Provide the (X, Y) coordinate of the cell's center where the given text is located.  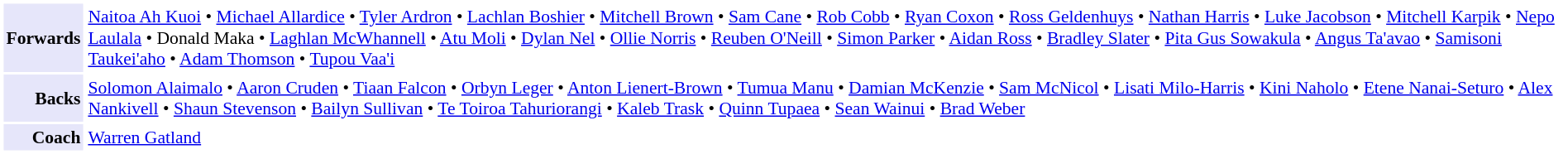
Warren Gatland (825, 137)
Backs (43, 98)
Coach (43, 137)
Forwards (43, 37)
